Return the [X, Y] coordinate for the center point of the cell that contains the specified text.  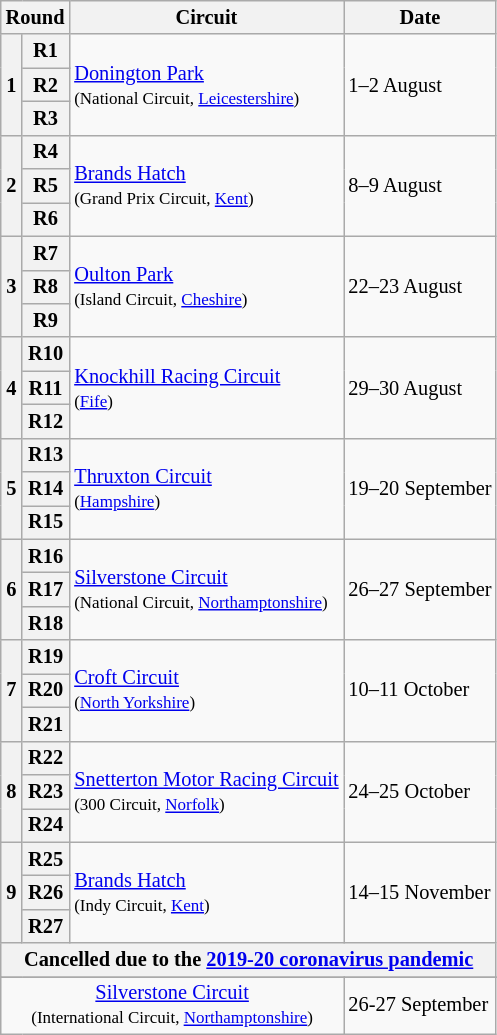
R16 [46, 556]
R15 [46, 522]
Donington Park(National Circuit, Leicestershire) [206, 84]
R24 [46, 825]
9 [12, 892]
Brands Hatch(Indy Circuit, Kent) [206, 892]
1 [12, 84]
R22 [46, 758]
26-27 September [420, 1005]
22–23 August [420, 286]
19–20 September [420, 488]
Silverstone Circuit(International Circuit, Northamptonshire) [172, 1005]
29–30 August [420, 388]
R3 [46, 118]
Silverstone Circuit(National Circuit, Northamptonshire) [206, 590]
R20 [46, 690]
R9 [46, 320]
R26 [46, 892]
R13 [46, 455]
R18 [46, 623]
R19 [46, 657]
3 [12, 286]
24–25 October [420, 792]
2 [12, 186]
5 [12, 488]
R27 [46, 926]
R10 [46, 354]
26–27 September [420, 590]
Knockhill Racing Circuit(Fife) [206, 388]
R7 [46, 253]
R6 [46, 219]
Circuit [206, 17]
R2 [46, 85]
Date [420, 17]
Oulton Park(Island Circuit, Cheshire) [206, 286]
Cancelled due to the 2019-20 coronavirus pandemic [249, 960]
Brands Hatch(Grand Prix Circuit, Kent) [206, 186]
10–11 October [420, 690]
R14 [46, 489]
4 [12, 388]
6 [12, 590]
R23 [46, 791]
R8 [46, 287]
R21 [46, 724]
R5 [46, 186]
Croft Circuit(North Yorkshire) [206, 690]
Snetterton Motor Racing Circuit(300 Circuit, Norfolk) [206, 792]
8 [12, 792]
R25 [46, 859]
Round [36, 17]
R12 [46, 421]
14–15 November [420, 892]
R11 [46, 388]
R4 [46, 152]
8–9 August [420, 186]
Thruxton Circuit(Hampshire) [206, 488]
7 [12, 690]
1–2 August [420, 84]
R17 [46, 589]
R1 [46, 51]
